Provide the (x, y) coordinate of the cell's center where the given text is located.  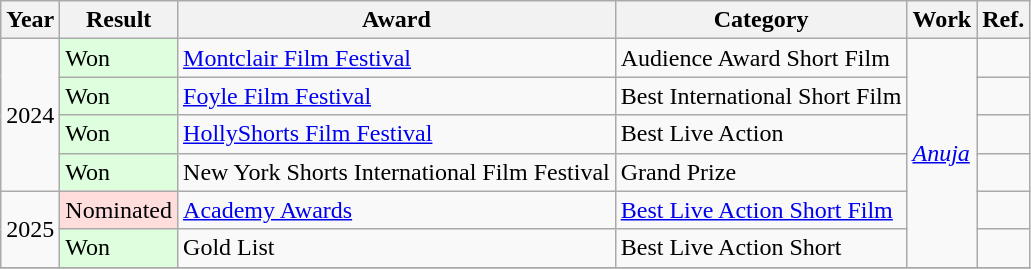
New York Shorts International Film Festival (397, 172)
Academy Awards (397, 210)
Nominated (119, 210)
Best International Short Film (761, 96)
Year (30, 20)
HollyShorts Film Festival (397, 134)
Best Live Action Short (761, 248)
Result (119, 20)
Category (761, 20)
Best Live Action (761, 134)
Audience Award Short Film (761, 58)
Gold List (397, 248)
2025 (30, 229)
Work (942, 20)
Award (397, 20)
Anuja (942, 153)
Ref. (1004, 20)
2024 (30, 115)
Foyle Film Festival (397, 96)
Best Live Action Short Film (761, 210)
Montclair Film Festival (397, 58)
Grand Prize (761, 172)
